Output the [X, Y] coordinate of the center of the cell containing the given text.  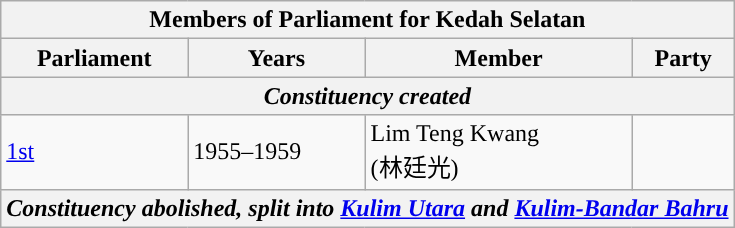
1955–1959 [276, 152]
Parliament [94, 58]
Years [276, 58]
Constituency created [368, 96]
Lim Teng Kwang (林廷光) [498, 152]
Party [683, 58]
Members of Parliament for Kedah Selatan [368, 20]
Member [498, 58]
Constituency abolished, split into Kulim Utara and Kulim-Bandar Bahru [368, 208]
1st [94, 152]
